Determine the [x, y] coordinate at the center of the cell enclosing the given text.  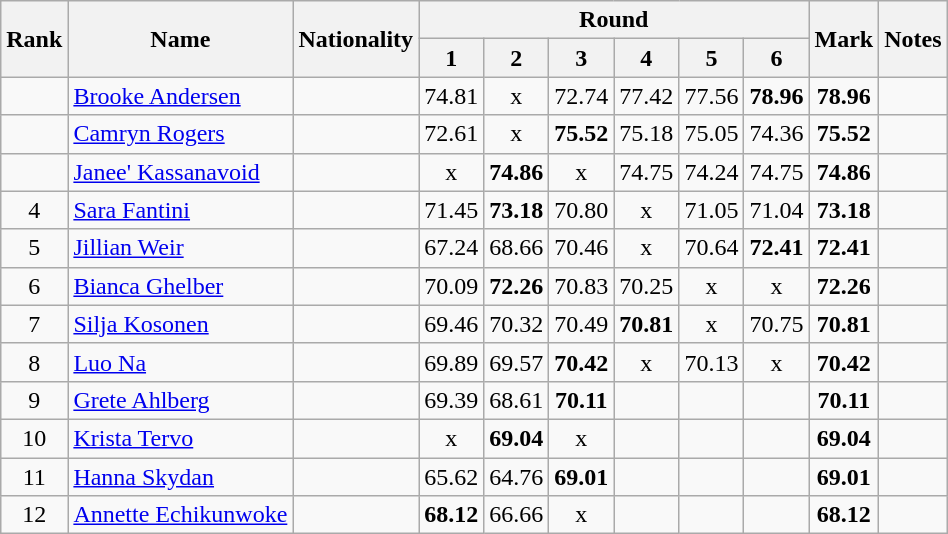
70.75 [776, 324]
Luo Na [180, 362]
69.46 [452, 324]
1 [452, 58]
Annette Echikunwoke [180, 515]
9 [34, 400]
69.57 [516, 362]
Bianca Ghelber [180, 286]
Mark [844, 39]
65.62 [452, 477]
67.24 [452, 248]
70.32 [516, 324]
75.18 [646, 134]
Krista Tervo [180, 438]
Camryn Rogers [180, 134]
2 [516, 58]
77.56 [712, 96]
Rank [34, 39]
77.42 [646, 96]
74.81 [452, 96]
Grete Ahlberg [180, 400]
70.46 [582, 248]
74.36 [776, 134]
71.45 [452, 210]
Nationality [356, 39]
75.05 [712, 134]
70.13 [712, 362]
12 [34, 515]
11 [34, 477]
Janee' Kassanavoid [180, 172]
70.49 [582, 324]
Round [614, 20]
69.39 [452, 400]
Notes [913, 39]
Name [180, 39]
68.61 [516, 400]
70.25 [646, 286]
Hanna Skydan [180, 477]
71.05 [712, 210]
10 [34, 438]
74.24 [712, 172]
70.09 [452, 286]
Silja Kosonen [180, 324]
3 [582, 58]
71.04 [776, 210]
69.89 [452, 362]
7 [34, 324]
68.66 [516, 248]
72.74 [582, 96]
66.66 [516, 515]
Sara Fantini [180, 210]
Brooke Andersen [180, 96]
72.61 [452, 134]
8 [34, 362]
64.76 [516, 477]
70.83 [582, 286]
Jillian Weir [180, 248]
70.64 [712, 248]
70.80 [582, 210]
